From the cell containing the given text, extract its center point as (x, y) coordinate. 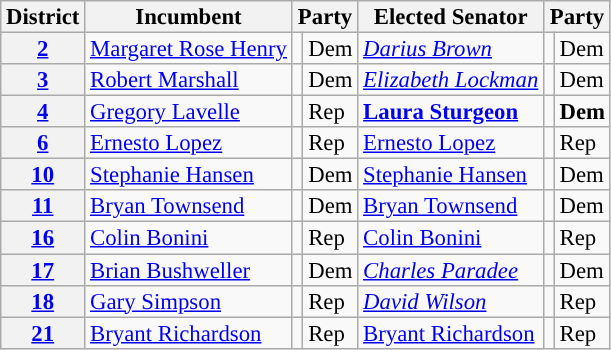
Charles Paradee (451, 270)
3 (43, 80)
Gary Simpson (189, 301)
21 (43, 333)
4 (43, 112)
Gregory Lavelle (189, 112)
District (43, 17)
6 (43, 143)
Margaret Rose Henry (189, 49)
10 (43, 175)
Darius Brown (451, 49)
Laura Sturgeon (451, 112)
2 (43, 49)
Incumbent (189, 17)
Robert Marshall (189, 80)
Brian Bushweller (189, 270)
David Wilson (451, 301)
Elected Senator (451, 17)
11 (43, 206)
16 (43, 238)
Elizabeth Lockman (451, 80)
17 (43, 270)
18 (43, 301)
